Output the (X, Y) coordinate of the center of the cell containing the given text.  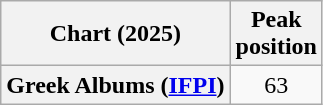
Peakposition (276, 34)
Greek Albums (IFPI) (116, 85)
Chart (2025) (116, 34)
63 (276, 85)
